Extract the [X, Y] coordinate from the center of the cell holding the provided text.  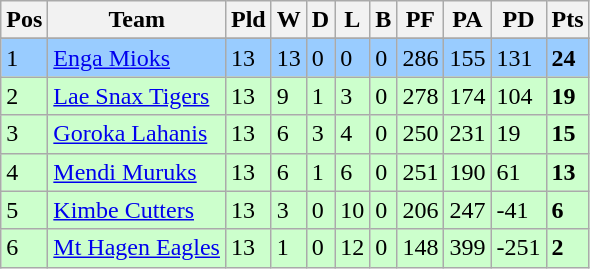
251 [420, 172]
PA [468, 20]
399 [468, 248]
-41 [518, 210]
Kimbe Cutters [137, 210]
104 [518, 96]
206 [420, 210]
Mt Hagen Eagles [137, 248]
D [320, 20]
L [352, 20]
24 [568, 58]
W [288, 20]
61 [518, 172]
155 [468, 58]
PD [518, 20]
247 [468, 210]
Pts [568, 20]
Pld [248, 20]
Lae Snax Tigers [137, 96]
250 [420, 134]
10 [352, 210]
15 [568, 134]
Pos [24, 20]
Team [137, 20]
-251 [518, 248]
231 [468, 134]
148 [420, 248]
131 [518, 58]
190 [468, 172]
5 [24, 210]
12 [352, 248]
174 [468, 96]
Enga Mioks [137, 58]
B [384, 20]
286 [420, 58]
278 [420, 96]
Goroka Lahanis [137, 134]
Mendi Muruks [137, 172]
9 [288, 96]
PF [420, 20]
